Return [x, y] of the center of cell containing provided text 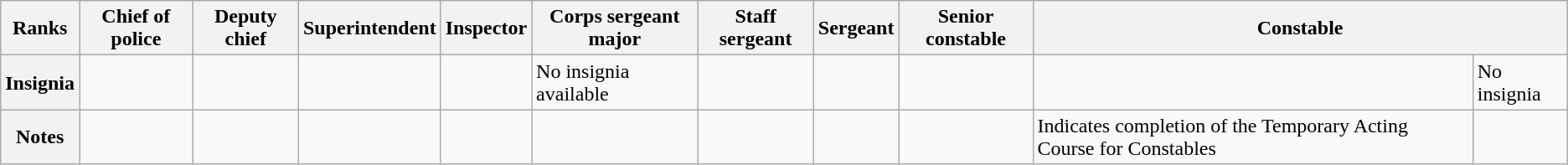
Superintendent [369, 28]
Chief of police [137, 28]
Notes [40, 137]
Ranks [40, 28]
No insignia available [615, 82]
Staff sergeant [756, 28]
Sergeant [856, 28]
Inspector [486, 28]
Corps sergeant major [615, 28]
No insignia [1519, 82]
Insignia [40, 82]
Senior constable [966, 28]
Indicates completion of the Temporary Acting Course for Constables [1253, 137]
Constable [1300, 28]
Deputy chief [245, 28]
